Extract the [X, Y] coordinate from the center of the cell holding the provided text.  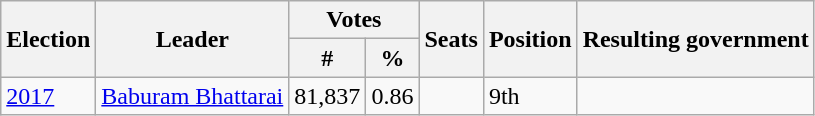
# [328, 58]
Votes [354, 20]
0.86 [392, 96]
% [392, 58]
Seats [451, 39]
81,837 [328, 96]
Baburam Bhattarai [192, 96]
2017 [48, 96]
Resulting government [696, 39]
9th [530, 96]
Position [530, 39]
Leader [192, 39]
Election [48, 39]
